Determine the [x, y] coordinate at the center of the cell enclosing the given text.  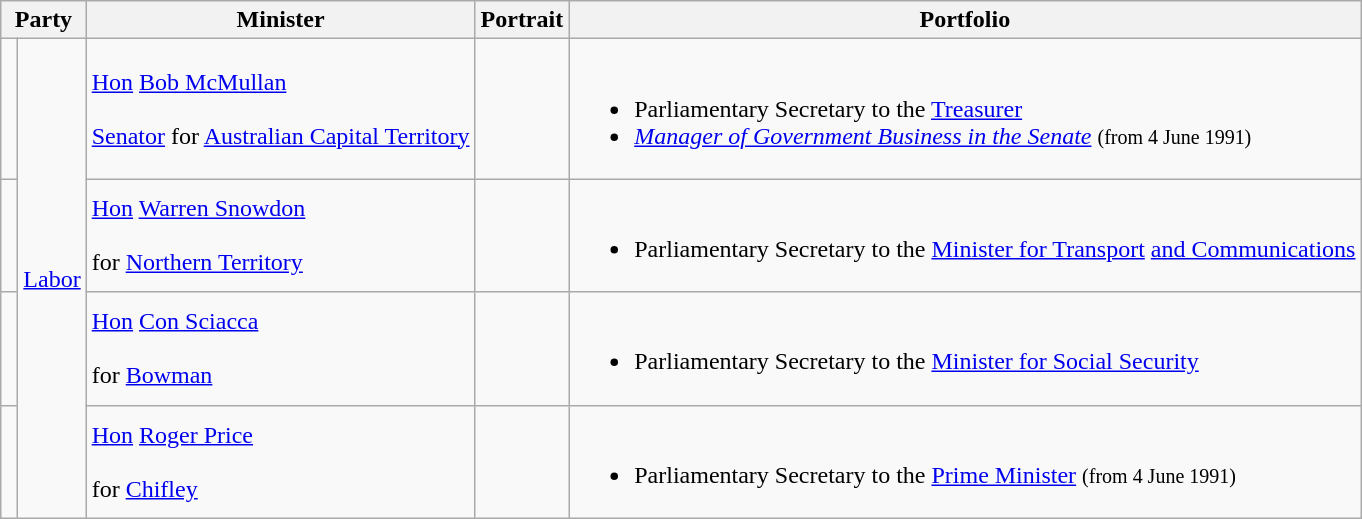
Hon Roger Price for Chifley [280, 462]
Hon Con Sciacca for Bowman [280, 348]
Minister [280, 20]
Parliamentary Secretary to the Prime Minister (from 4 June 1991) [965, 462]
Hon Bob McMullan Senator for Australian Capital Territory [280, 109]
Labor [52, 278]
Parliamentary Secretary to the TreasurerManager of Government Business in the Senate (from 4 June 1991) [965, 109]
Portrait [522, 20]
Party [44, 20]
Portfolio [965, 20]
Parliamentary Secretary to the Minister for Social Security [965, 348]
Hon Warren Snowdon for Northern Territory [280, 236]
Parliamentary Secretary to the Minister for Transport and Communications [965, 236]
